Scan for the cell matching the given text and deliver its [X, Y] coordinate at center. 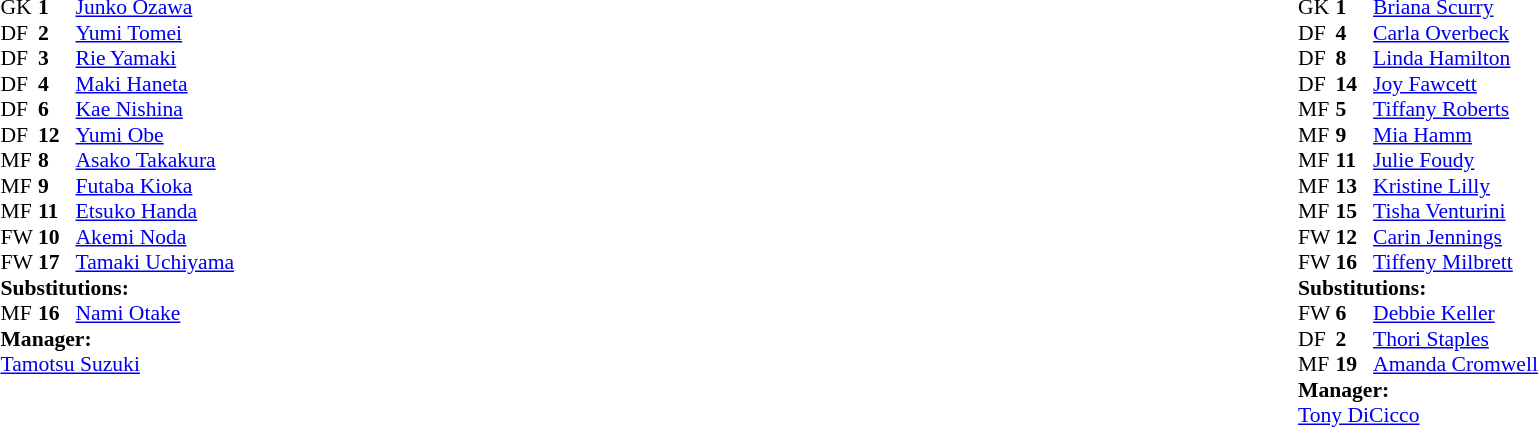
14 [1355, 84]
Carin Jennings [1456, 237]
Nami Otake [156, 313]
13 [1355, 186]
Tiffeny Milbrett [1456, 263]
Amanda Cromwell [1456, 365]
Maki Haneta [156, 84]
Linda Hamilton [1456, 59]
Tisha Venturini [1456, 211]
15 [1355, 211]
Asako Takakura [156, 161]
Kae Nishina [156, 109]
Joy Fawcett [1456, 84]
17 [57, 263]
10 [57, 237]
3 [57, 59]
Futaba Kioka [156, 186]
Yumi Tomei [156, 33]
Rie Yamaki [156, 59]
Mia Hamm [1456, 135]
Tamotsu Suzuki [117, 365]
Tiffany Roberts [1456, 109]
Yumi Obe [156, 135]
Akemi Noda [156, 237]
Carla Overbeck [1456, 33]
19 [1355, 365]
Etsuko Handa [156, 211]
Kristine Lilly [1456, 186]
Tamaki Uchiyama [156, 263]
Debbie Keller [1456, 313]
Thori Staples [1456, 339]
Julie Foudy [1456, 161]
5 [1355, 109]
